For the text-containing cell, return its midpoint in (X, Y) coordinate format. 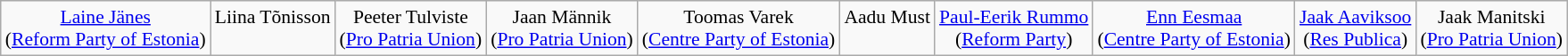
Liina Tõnisson (273, 28)
Laine Jänes(Reform Party of Estonia) (105, 28)
Paul-Eerik Rummo(Reform Party) (1013, 28)
Jaak Aaviksoo(Res Publica) (1356, 28)
Jaak Manitski(Pro Patria Union) (1491, 28)
Peeter Tulviste(Pro Patria Union) (411, 28)
Aadu Must (887, 28)
Enn Eesmaa(Centre Party of Estonia) (1193, 28)
Jaan Männik(Pro Patria Union) (562, 28)
Toomas Varek(Centre Party of Estonia) (739, 28)
